Provide the (X, Y) coordinate of the cell's center where the given text is located.  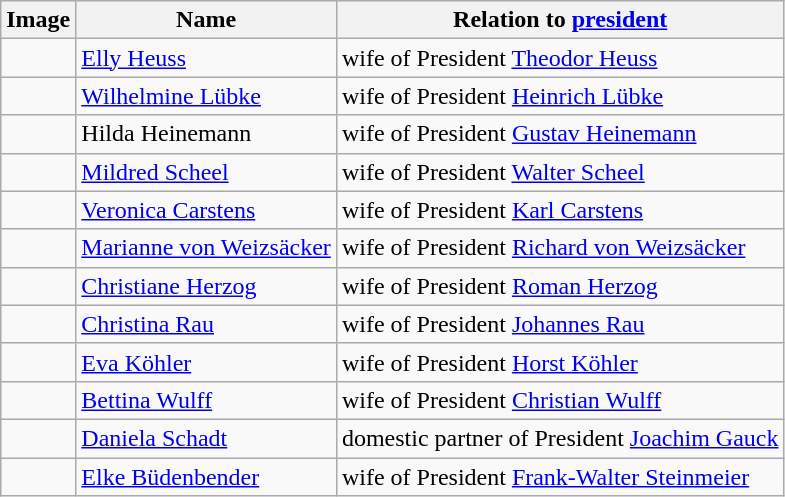
Christina Rau (206, 324)
Elke Büdenbender (206, 477)
Veronica Carstens (206, 210)
wife of President Roman Herzog (560, 286)
Relation to president (560, 20)
wife of President Karl Carstens (560, 210)
Elly Heuss (206, 58)
Image (38, 20)
Eva Köhler (206, 362)
Marianne von Weizsäcker (206, 248)
domestic partner of President Joachim Gauck (560, 438)
wife of President Theodor Heuss (560, 58)
Bettina Wulff (206, 400)
Wilhelmine Lübke (206, 96)
wife of President Frank-Walter Steinmeier (560, 477)
wife of President Gustav Heinemann (560, 134)
wife of President Christian Wulff (560, 400)
Christiane Herzog (206, 286)
Name (206, 20)
Daniela Schadt (206, 438)
wife of President Horst Köhler (560, 362)
wife of President Richard von Weizsäcker (560, 248)
wife of President Walter Scheel (560, 172)
Hilda Heinemann (206, 134)
wife of President Johannes Rau (560, 324)
wife of President Heinrich Lübke (560, 96)
Mildred Scheel (206, 172)
